Extract the [x, y] coordinate from the center of the cell holding the provided text.  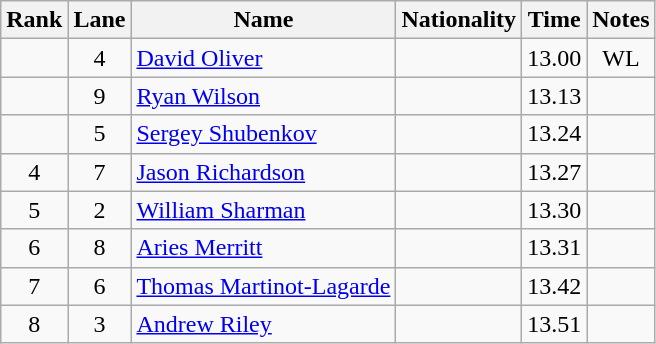
2 [100, 210]
Ryan Wilson [264, 96]
13.31 [554, 248]
Andrew Riley [264, 324]
Time [554, 20]
Rank [34, 20]
13.24 [554, 134]
William Sharman [264, 210]
David Oliver [264, 58]
Notes [621, 20]
Nationality [459, 20]
13.13 [554, 96]
13.51 [554, 324]
Name [264, 20]
13.27 [554, 172]
Aries Merritt [264, 248]
3 [100, 324]
13.30 [554, 210]
Sergey Shubenkov [264, 134]
9 [100, 96]
Thomas Martinot-Lagarde [264, 286]
Lane [100, 20]
13.00 [554, 58]
13.42 [554, 286]
WL [621, 58]
Jason Richardson [264, 172]
